Return the (X, Y) coordinate for the center point of the cell that contains the specified text.  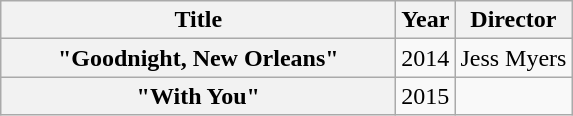
"Goodnight, New Orleans" (198, 58)
"With You" (198, 96)
2014 (426, 58)
Jess Myers (514, 58)
Director (514, 20)
2015 (426, 96)
Title (198, 20)
Year (426, 20)
